Capture the cell that displays the provided text and extract its [X, Y] central coordinate. 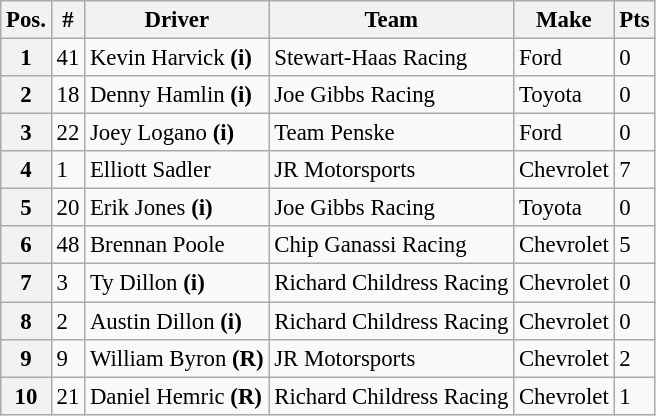
Ty Dillon (i) [177, 283]
Kevin Harvick (i) [177, 58]
6 [26, 245]
Pts [634, 20]
Pos. [26, 20]
# [68, 20]
10 [26, 396]
4 [26, 170]
Denny Hamlin (i) [177, 95]
Daniel Hemric (R) [177, 396]
Team [392, 20]
Stewart-Haas Racing [392, 58]
Chip Ganassi Racing [392, 245]
Erik Jones (i) [177, 208]
Joey Logano (i) [177, 133]
8 [26, 321]
William Byron (R) [177, 358]
Make [564, 20]
48 [68, 245]
18 [68, 95]
Driver [177, 20]
Team Penske [392, 133]
Austin Dillon (i) [177, 321]
21 [68, 396]
Brennan Poole [177, 245]
41 [68, 58]
Elliott Sadler [177, 170]
22 [68, 133]
20 [68, 208]
